Identify which cell holds the provided text, then report its [X, Y] central coordinate. 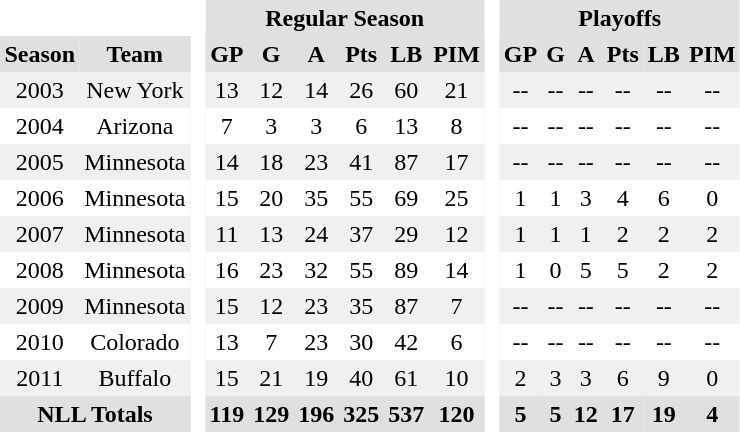
61 [406, 378]
29 [406, 234]
32 [316, 270]
26 [362, 90]
120 [457, 414]
2005 [40, 162]
2010 [40, 342]
60 [406, 90]
2008 [40, 270]
129 [272, 414]
89 [406, 270]
37 [362, 234]
Buffalo [135, 378]
2007 [40, 234]
24 [316, 234]
325 [362, 414]
9 [664, 378]
11 [227, 234]
25 [457, 198]
2011 [40, 378]
119 [227, 414]
16 [227, 270]
Season [40, 54]
Regular Season [344, 18]
NLL Totals [95, 414]
537 [406, 414]
10 [457, 378]
2004 [40, 126]
196 [316, 414]
18 [272, 162]
Arizona [135, 126]
8 [457, 126]
2003 [40, 90]
30 [362, 342]
41 [362, 162]
Team [135, 54]
40 [362, 378]
2009 [40, 306]
Playoffs [620, 18]
69 [406, 198]
Colorado [135, 342]
42 [406, 342]
New York [135, 90]
20 [272, 198]
2006 [40, 198]
